Identify which cell holds the provided text, then report its (X, Y) central coordinate. 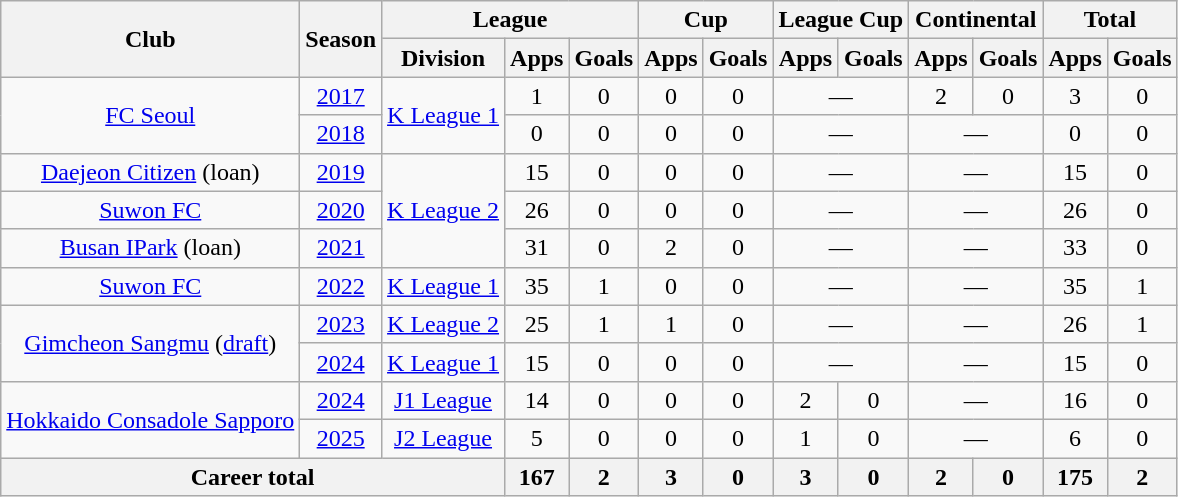
2021 (341, 248)
2023 (341, 324)
J1 League (444, 400)
Club (150, 39)
31 (537, 248)
League Cup (841, 20)
Career total (253, 477)
Busan IPark (loan) (150, 248)
Continental (976, 20)
Gimcheon Sangmu (draft) (150, 343)
2020 (341, 210)
175 (1075, 477)
2018 (341, 134)
2017 (341, 96)
25 (537, 324)
Hokkaido Consadole Sapporo (150, 419)
167 (537, 477)
16 (1075, 400)
FC Seoul (150, 115)
Division (444, 58)
33 (1075, 248)
Daejeon Citizen (loan) (150, 172)
14 (537, 400)
2022 (341, 286)
League (510, 20)
Cup (706, 20)
6 (1075, 438)
2019 (341, 172)
Season (341, 39)
Total (1110, 20)
2025 (341, 438)
5 (537, 438)
J2 League (444, 438)
